Return [X, Y] of the center of cell containing provided text 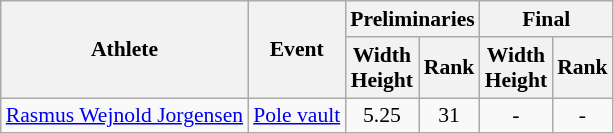
Pole vault [296, 116]
Event [296, 50]
Athlete [124, 50]
5.25 [382, 116]
Final [546, 19]
Preliminaries [412, 19]
Rasmus Wejnold Jorgensen [124, 116]
31 [448, 116]
